Return [x, y] of the center of cell containing provided text 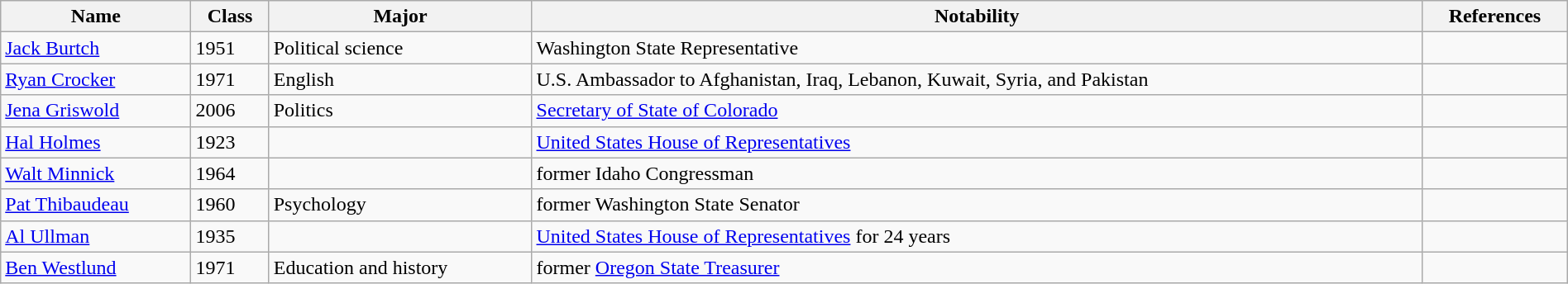
Pat Thibaudeau [96, 205]
References [1495, 17]
former Washington State Senator [978, 205]
Washington State Representative [978, 48]
U.S. Ambassador to Afghanistan, Iraq, Lebanon, Kuwait, Syria, and Pakistan [978, 79]
Politics [400, 111]
Ryan Crocker [96, 79]
Major [400, 17]
Jack Burtch [96, 48]
1935 [230, 236]
Notability [978, 17]
1960 [230, 205]
Political science [400, 48]
Walt Minnick [96, 173]
Hal Holmes [96, 142]
1964 [230, 173]
Class [230, 17]
United States House of Representatives for 24 years [978, 236]
English [400, 79]
2006 [230, 111]
former Idaho Congressman [978, 173]
Jena Griswold [96, 111]
1951 [230, 48]
United States House of Representatives [978, 142]
Ben Westlund [96, 267]
former Oregon State Treasurer [978, 267]
Education and history [400, 267]
1923 [230, 142]
Secretary of State of Colorado [978, 111]
Name [96, 17]
Psychology [400, 205]
Al Ullman [96, 236]
